Detect which cell encompasses the target text, then output its [x, y] center coordinate. 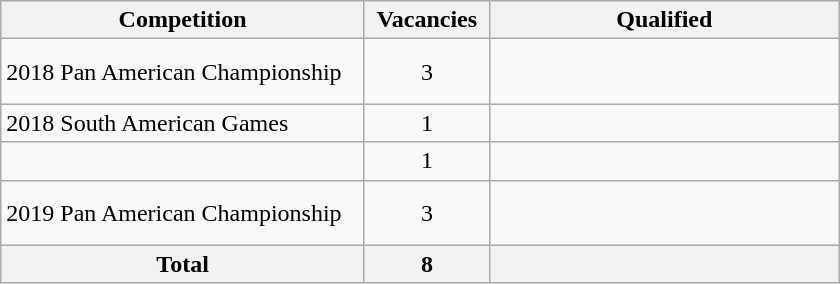
Qualified [664, 20]
2018 Pan American Championship [183, 72]
2019 Pan American Championship [183, 212]
2018 South American Games [183, 123]
8 [426, 264]
Competition [183, 20]
Vacancies [426, 20]
Total [183, 264]
